Detect which cell encompasses the target text, then output its [X, Y] center coordinate. 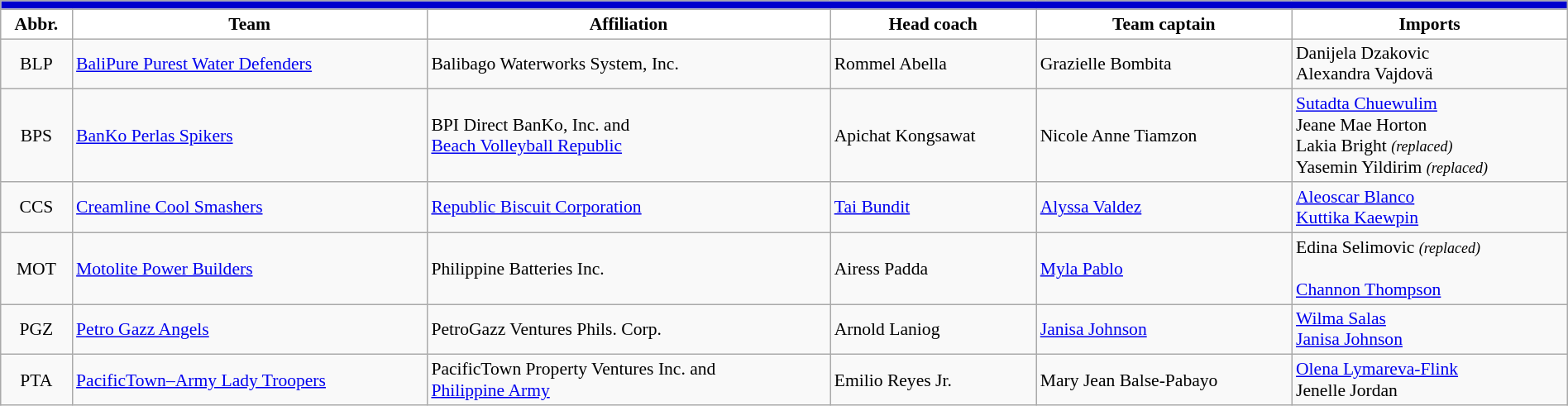
Nicole Anne Tiamzon [1164, 136]
Team captain [1164, 24]
Balibago Waterworks System, Inc. [629, 64]
Motolite Power Builders [250, 268]
PetroGazz Ventures Phils. Corp. [629, 329]
Rommel Abella [933, 64]
PGZ [36, 329]
Mary Jean Balse-Pabayo [1164, 380]
Abbr. [36, 24]
Aleoscar Blanco Kuttika Kaewpin [1429, 207]
Myla Pablo [1164, 268]
PacificTown–Army Lady Troopers [250, 380]
Philippine Batteries Inc. [629, 268]
BLP [36, 64]
Apichat Kongsawat [933, 136]
Arnold Laniog [933, 329]
Grazielle Bombita [1164, 64]
Airess Padda [933, 268]
BPS [36, 136]
Tai Bundit [933, 207]
Creamline Cool Smashers [250, 207]
Affiliation [629, 24]
CCS [36, 207]
Olena Lymareva-Flink Jenelle Jordan [1429, 380]
Imports [1429, 24]
PacificTown Property Ventures Inc. andPhilippine Army [629, 380]
Wilma Salas Janisa Johnson [1429, 329]
Head coach [933, 24]
Janisa Johnson [1164, 329]
Petro Gazz Angels [250, 329]
Emilio Reyes Jr. [933, 380]
BaliPure Purest Water Defenders [250, 64]
Team [250, 24]
Edina Selimovic (replaced) Channon Thompson [1429, 268]
Republic Biscuit Corporation [629, 207]
Alyssa Valdez [1164, 207]
MOT [36, 268]
BanKo Perlas Spikers [250, 136]
Danijela Dzakovic Alexandra Vajdovä [1429, 64]
Sutadta Chuewulim Jeane Mae Horton Lakia Bright (replaced) Yasemin Yildirim (replaced) [1429, 136]
PTA [36, 380]
BPI Direct BanKo, Inc. andBeach Volleyball Republic [629, 136]
